Find where the given text appears and provide that cell's center as [x, y] coordinate. 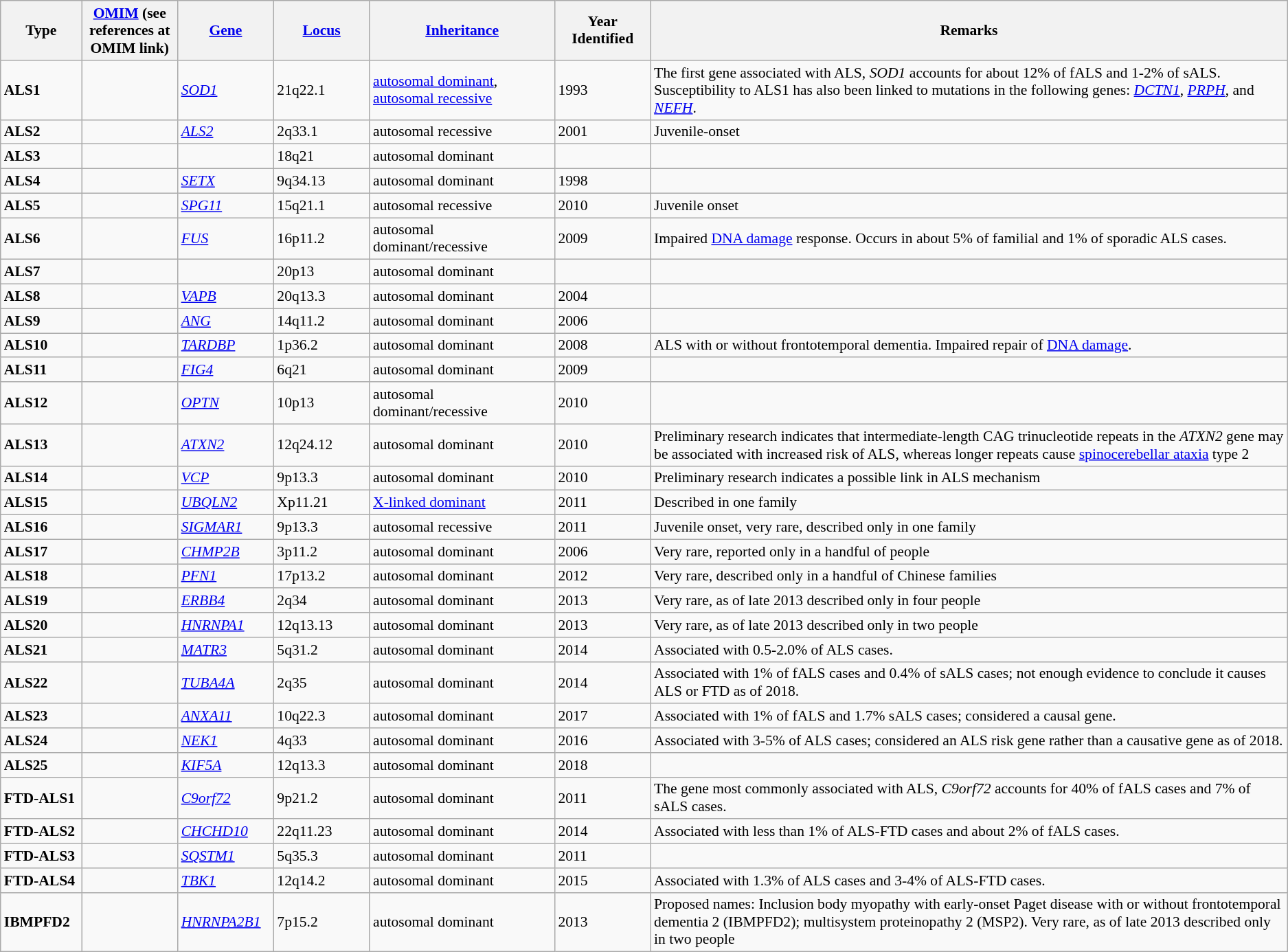
Very rare, reported only in a handful of people [969, 552]
ATXN2 [226, 445]
10p13 [321, 403]
SPG11 [226, 205]
2015 [602, 881]
ANXA11 [226, 716]
Associated with 1% of fALS cases and 0.4% of sALS cases; not enough evidence to conclude it causes ALS or FTD as of 2018. [969, 683]
2q33.1 [321, 132]
TUBA4A [226, 683]
ALS19 [41, 601]
ALS8 [41, 297]
7p15.2 [321, 922]
KIF5A [226, 765]
MATR3 [226, 650]
Year Identified [602, 30]
SETX [226, 181]
VCP [226, 478]
SQSTM1 [226, 856]
ANG [226, 321]
The gene most commonly associated with ALS, C9orf72 accounts for 40% of fALS cases and 7% of sALS cases. [969, 798]
ALS14 [41, 478]
OMIM (see references at OMIM link) [130, 30]
FIG4 [226, 370]
Gene [226, 30]
14q11.2 [321, 321]
2012 [602, 576]
1p36.2 [321, 345]
ALS22 [41, 683]
2001 [602, 132]
17p13.2 [321, 576]
ALS10 [41, 345]
Described in one family [969, 503]
ALS12 [41, 403]
9q34.13 [321, 181]
FTD-ALS4 [41, 881]
18q21 [321, 157]
ALS16 [41, 528]
Xp11.21 [321, 503]
Very rare, as of late 2013 described only in two people [969, 625]
Juvenile-onset [969, 132]
Very rare, as of late 2013 described only in four people [969, 601]
20p13 [321, 272]
Inheritance [462, 30]
Associated with 1% of fALS and 1.7% sALS cases; considered a causal gene. [969, 716]
IBMPFD2 [41, 922]
ALS7 [41, 272]
ALS17 [41, 552]
SIGMAR1 [226, 528]
2q34 [321, 601]
OPTN [226, 403]
15q21.1 [321, 205]
2018 [602, 765]
5q31.2 [321, 650]
HNRNPA1 [226, 625]
ERBB4 [226, 601]
ALS21 [41, 650]
Impaired DNA damage response. Occurs in about 5% of familial and 1% of sporadic ALS cases. [969, 239]
21q22.1 [321, 91]
9p21.2 [321, 798]
ALS24 [41, 740]
Type [41, 30]
2004 [602, 297]
ALS9 [41, 321]
ALS11 [41, 370]
2008 [602, 345]
ALS25 [41, 765]
ALS1 [41, 91]
ALS5 [41, 205]
4q33 [321, 740]
1993 [602, 91]
Remarks [969, 30]
3p11.2 [321, 552]
16p11.2 [321, 239]
2016 [602, 740]
Associated with 1.3% of ALS cases and 3-4% of ALS-FTD cases. [969, 881]
12q13.3 [321, 765]
2017 [602, 716]
1998 [602, 181]
Very rare, described only in a handful of Chinese families [969, 576]
Juvenile onset, very rare, described only in one family [969, 528]
ALS3 [41, 157]
autosomal dominant, autosomal recessive [462, 91]
Preliminary research indicates a possible link in ALS mechanism [969, 478]
HNRNPA2B1 [226, 922]
FTD-ALS2 [41, 832]
ALS15 [41, 503]
Associated with 3-5% of ALS cases; considered an ALS risk gene rather than a causative gene as of 2018. [969, 740]
ALS23 [41, 716]
ALS20 [41, 625]
12q14.2 [321, 881]
Associated with 0.5-2.0% of ALS cases. [969, 650]
Associated with less than 1% of ALS-FTD cases and about 2% of fALS cases. [969, 832]
ALS18 [41, 576]
FTD-ALS3 [41, 856]
X-linked dominant [462, 503]
TARDBP [226, 345]
ALS13 [41, 445]
SOD1 [226, 91]
CHCHD10 [226, 832]
6q21 [321, 370]
FUS [226, 239]
ALS4 [41, 181]
5q35.3 [321, 856]
10q22.3 [321, 716]
Locus [321, 30]
2q35 [321, 683]
NEK1 [226, 740]
20q13.3 [321, 297]
12q13.13 [321, 625]
12q24.12 [321, 445]
ALS6 [41, 239]
TBK1 [226, 881]
ALS with or without frontotemporal dementia. Impaired repair of DNA damage. [969, 345]
VAPB [226, 297]
C9orf72 [226, 798]
CHMP2B [226, 552]
FTD-ALS1 [41, 798]
UBQLN2 [226, 503]
PFN1 [226, 576]
22q11.23 [321, 832]
Juvenile onset [969, 205]
